Capture the cell that displays the provided text and extract its [x, y] central coordinate. 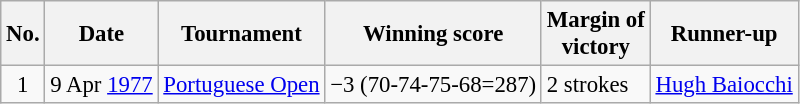
Portuguese Open [242, 85]
2 strokes [596, 85]
9 Apr 1977 [102, 85]
Hugh Baiocchi [724, 85]
No. [23, 34]
Margin ofvictory [596, 34]
Winning score [434, 34]
−3 (70-74-75-68=287) [434, 85]
Tournament [242, 34]
Date [102, 34]
1 [23, 85]
Runner-up [724, 34]
